Locate the cell with the specified text and output its [X, Y] center coordinate. 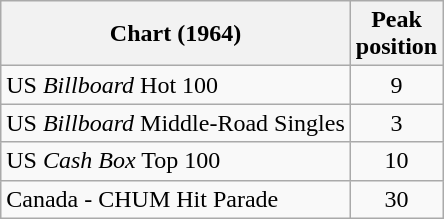
30 [396, 199]
3 [396, 123]
Canada - CHUM Hit Parade [176, 199]
10 [396, 161]
Chart (1964) [176, 34]
9 [396, 85]
US Billboard Middle-Road Singles [176, 123]
Peakposition [396, 34]
US Cash Box Top 100 [176, 161]
US Billboard Hot 100 [176, 85]
